Capture the cell that displays the provided text and extract its [x, y] central coordinate. 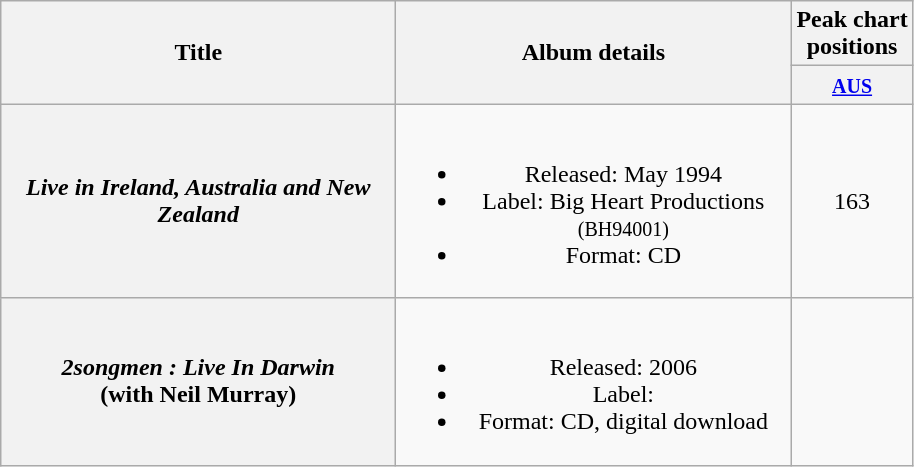
163 [852, 201]
Live in Ireland, Australia and New Zealand [198, 201]
Album details [594, 52]
Title [198, 52]
Released: May 1994Label: Big Heart Productions (BH94001)Format: CD [594, 201]
AUS [852, 85]
Peak chartpositions [852, 34]
2songmen : Live In Darwin (with Neil Murray) [198, 382]
Released: 2006Label:Format: CD, digital download [594, 382]
